Output the [X, Y] coordinate of the center of the cell containing the given text.  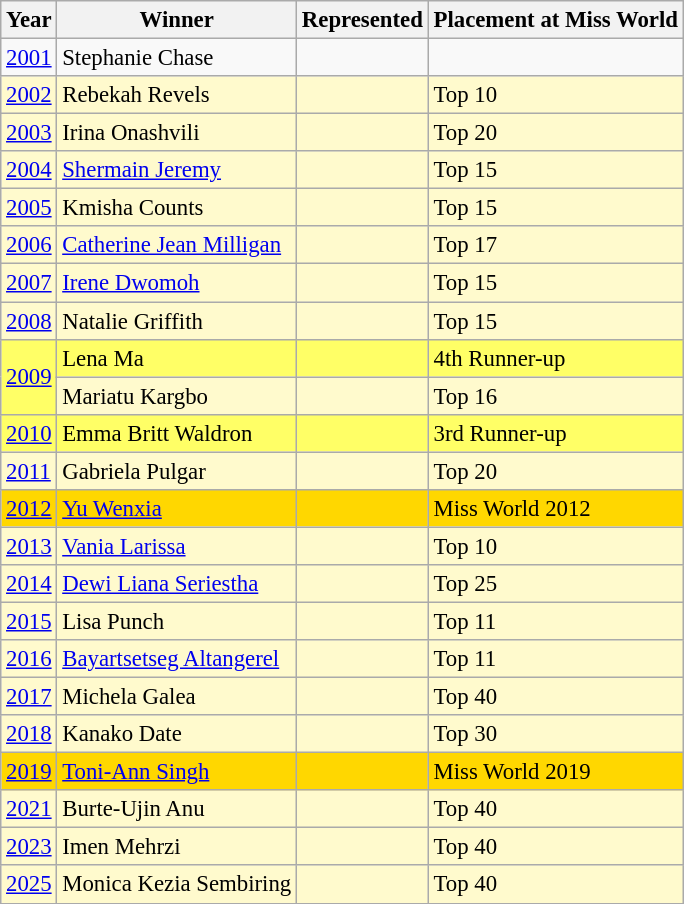
Top 25 [556, 584]
Burte-Ujin Anu [177, 809]
3rd Runner-up [556, 433]
Kmisha Counts [177, 208]
Miss World 2019 [556, 772]
2018 [29, 734]
Natalie Griffith [177, 321]
Lisa Punch [177, 621]
2006 [29, 245]
4th Runner-up [556, 358]
2005 [29, 208]
2025 [29, 885]
Top 16 [556, 396]
Yu Wenxia [177, 509]
2010 [29, 433]
2013 [29, 546]
Vania Larissa [177, 546]
Top 30 [556, 734]
Top 17 [556, 245]
2019 [29, 772]
2017 [29, 697]
Catherine Jean Milligan [177, 245]
2007 [29, 283]
2002 [29, 95]
2015 [29, 621]
2003 [29, 133]
Year [29, 20]
2014 [29, 584]
Miss World 2012 [556, 509]
Bayartsetseg Altangerel [177, 659]
2012 [29, 509]
Emma Britt Waldron [177, 433]
2008 [29, 321]
2004 [29, 170]
Kanako Date [177, 734]
Lena Ma [177, 358]
2016 [29, 659]
2009 [29, 376]
2021 [29, 809]
2011 [29, 471]
Gabriela Pulgar [177, 471]
Irina Onashvili [177, 133]
Michela Galea [177, 697]
2001 [29, 58]
Irene Dwomoh [177, 283]
Monica Kezia Sembiring [177, 885]
Winner [177, 20]
Stephanie Chase [177, 58]
Shermain Jeremy [177, 170]
Toni-Ann Singh [177, 772]
2023 [29, 847]
Imen Mehrzi [177, 847]
Represented [363, 20]
Mariatu Kargbo [177, 396]
Rebekah Revels [177, 95]
Placement at Miss World [556, 20]
Dewi Liana Seriestha [177, 584]
